Return the (X, Y) coordinate for the center point of the cell that contains the specified text.  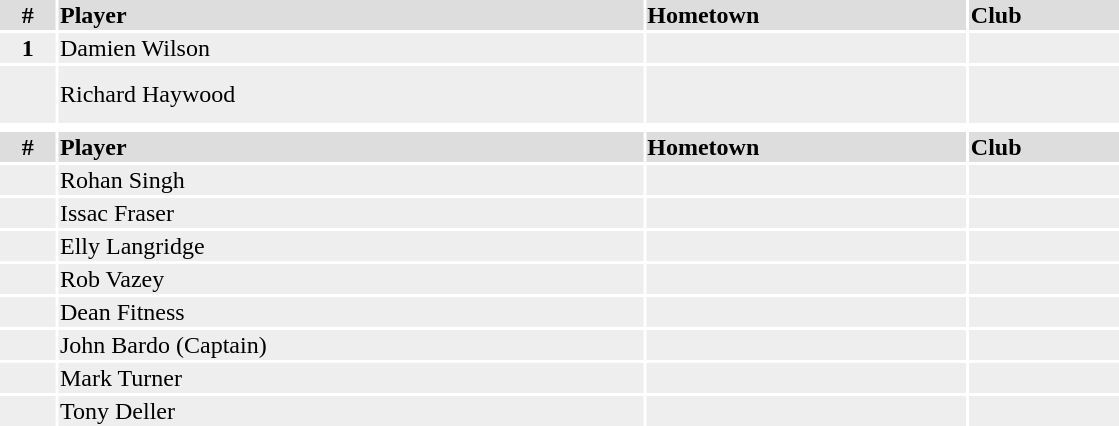
Mark Turner (350, 378)
Elly Langridge (350, 246)
Rohan Singh (350, 180)
Damien Wilson (350, 48)
Tony Deller (350, 411)
Rob Vazey (350, 279)
Dean Fitness (350, 312)
John Bardo (Captain) (350, 345)
Richard Haywood (350, 94)
Issac Fraser (350, 213)
1 (28, 48)
